Return the (x, y) coordinate for the center point of the cell that contains the specified text.  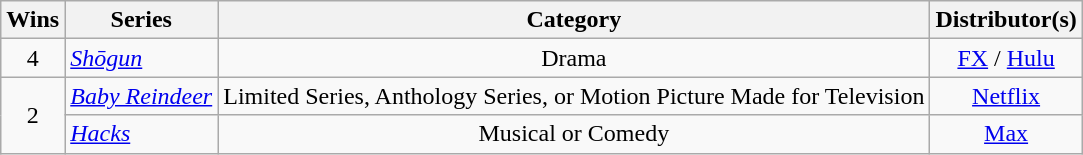
2 (33, 115)
Hacks (142, 134)
4 (33, 58)
Drama (574, 58)
Musical or Comedy (574, 134)
Shōgun (142, 58)
Distributor(s) (1006, 20)
Category (574, 20)
FX / Hulu (1006, 58)
Baby Reindeer (142, 96)
Netflix (1006, 96)
Wins (33, 20)
Max (1006, 134)
Limited Series, Anthology Series, or Motion Picture Made for Television (574, 96)
Series (142, 20)
